Pinpoint the cell where the given text exists, returning its (x, y) midpoint coordinate. 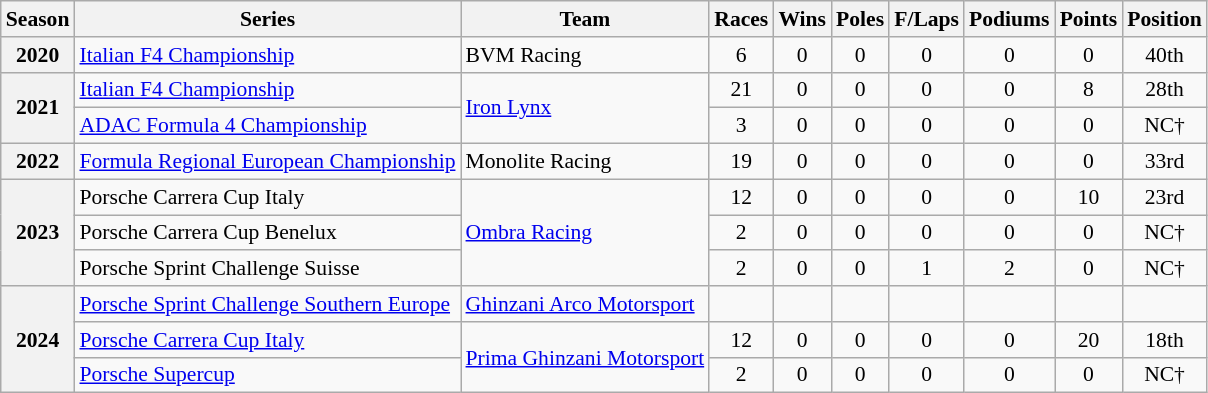
Porsche Supercup (267, 375)
10 (1089, 197)
Porsche Carrera Cup Benelux (267, 233)
Series (267, 19)
Porsche Sprint Challenge Suisse (267, 269)
BVM Racing (584, 55)
1 (926, 269)
Prima Ghinzani Motorsport (584, 358)
19 (741, 162)
2021 (38, 108)
20 (1089, 340)
F/Laps (926, 19)
6 (741, 55)
Formula Regional European Championship (267, 162)
Team (584, 19)
Position (1164, 19)
3 (741, 126)
Ghinzani Arco Motorsport (584, 304)
2022 (38, 162)
Monolite Racing (584, 162)
8 (1089, 90)
Porsche Sprint Challenge Southern Europe (267, 304)
Season (38, 19)
23rd (1164, 197)
33rd (1164, 162)
21 (741, 90)
40th (1164, 55)
Races (741, 19)
28th (1164, 90)
2024 (38, 340)
Points (1089, 19)
2023 (38, 232)
18th (1164, 340)
Iron Lynx (584, 108)
Wins (802, 19)
2020 (38, 55)
ADAC Formula 4 Championship (267, 126)
Poles (860, 19)
Podiums (1010, 19)
Ombra Racing (584, 232)
